Identify which cell holds the provided text, then report its [x, y] central coordinate. 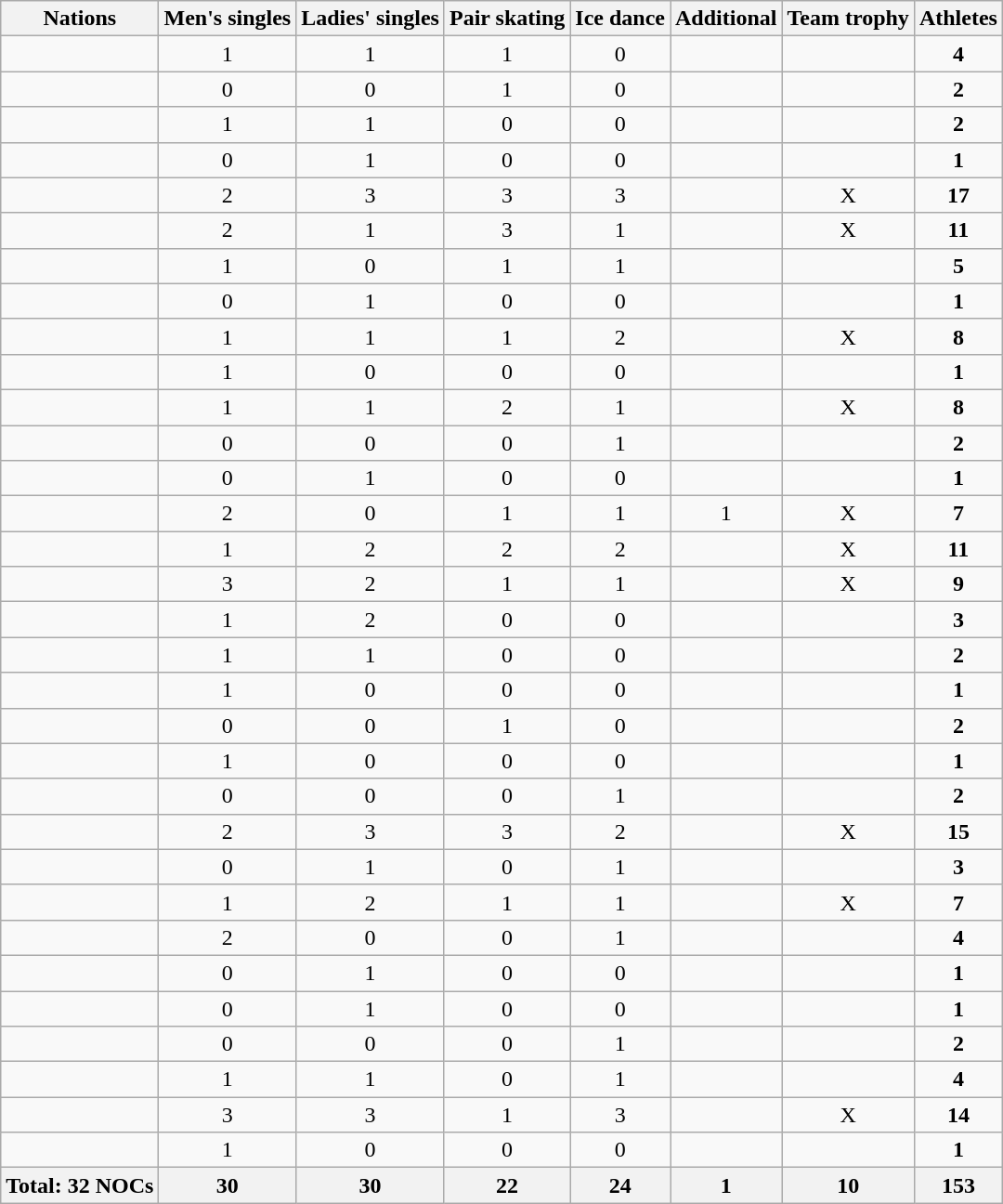
Pair skating [507, 19]
10 [848, 1185]
Total: 32 NOCs [80, 1185]
5 [958, 266]
9 [958, 584]
Nations [80, 19]
Athletes [958, 19]
14 [958, 1115]
Ladies' singles [371, 19]
Team trophy [848, 19]
17 [958, 195]
Men's singles [228, 19]
Additional [726, 19]
Ice dance [620, 19]
22 [507, 1185]
15 [958, 831]
153 [958, 1185]
24 [620, 1185]
